Extract the (X, Y) coordinate from the center of the cell holding the provided text.  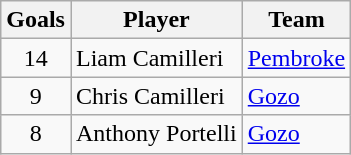
8 (36, 134)
Anthony Portelli (156, 134)
Chris Camilleri (156, 96)
14 (36, 58)
Goals (36, 20)
Team (296, 20)
Liam Camilleri (156, 58)
Pembroke (296, 58)
Player (156, 20)
9 (36, 96)
